Search for the cell housing the specified text and yield its [x, y] center coordinate. 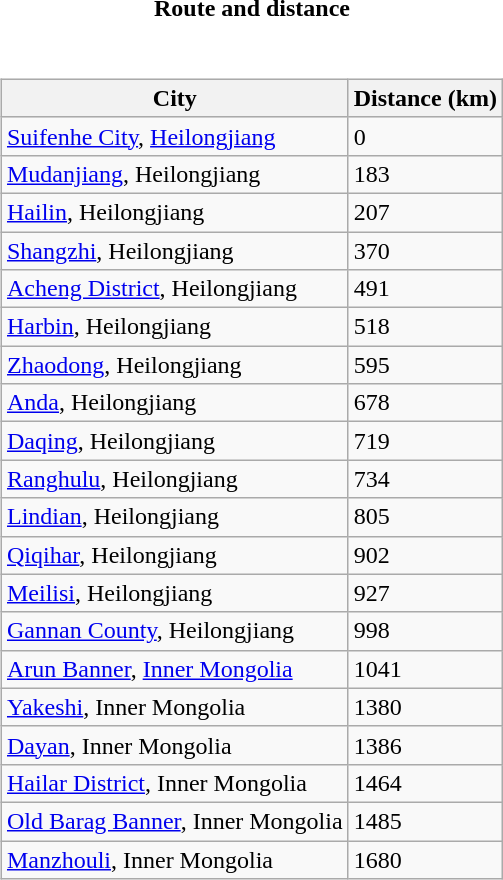
Suifenhe City, Heilongjiang [174, 136]
Old Barag Banner, Inner Mongolia [174, 821]
1485 [425, 821]
Ranghulu, Heilongjiang [174, 479]
Mudanjiang, Heilongjiang [174, 174]
927 [425, 593]
734 [425, 479]
207 [425, 212]
Acheng District, Heilongjiang [174, 289]
Harbin, Heilongjiang [174, 327]
Meilisi, Heilongjiang [174, 593]
183 [425, 174]
Gannan County, Heilongjiang [174, 631]
1386 [425, 745]
Distance (km) [425, 98]
Hailar District, Inner Mongolia [174, 783]
902 [425, 555]
595 [425, 365]
City [174, 98]
Qiqihar, Heilongjiang [174, 555]
719 [425, 441]
Hailin, Heilongjiang [174, 212]
Manzhouli, Inner Mongolia [174, 859]
998 [425, 631]
Yakeshi, Inner Mongolia [174, 707]
678 [425, 403]
1380 [425, 707]
Daqing, Heilongjiang [174, 441]
0 [425, 136]
Arun Banner, Inner Mongolia [174, 669]
Dayan, Inner Mongolia [174, 745]
1041 [425, 669]
370 [425, 251]
1464 [425, 783]
Anda, Heilongjiang [174, 403]
1680 [425, 859]
518 [425, 327]
Lindian, Heilongjiang [174, 517]
Zhaodong, Heilongjiang [174, 365]
805 [425, 517]
491 [425, 289]
Shangzhi, Heilongjiang [174, 251]
